Provide the (X, Y) coordinate of the cell's center where the given text is located.  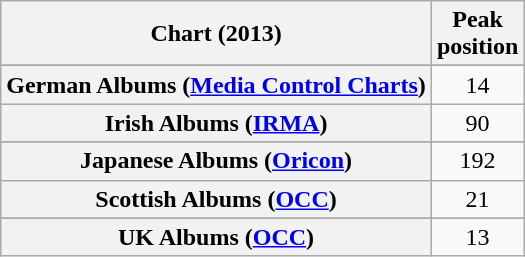
Chart (2013) (216, 34)
Peakposition (477, 34)
UK Albums (OCC) (216, 237)
14 (477, 85)
21 (477, 199)
German Albums (Media Control Charts) (216, 85)
Scottish Albums (OCC) (216, 199)
Irish Albums (IRMA) (216, 123)
192 (477, 161)
Japanese Albums (Oricon) (216, 161)
90 (477, 123)
13 (477, 237)
